Capture the cell that displays the provided text and extract its [X, Y] central coordinate. 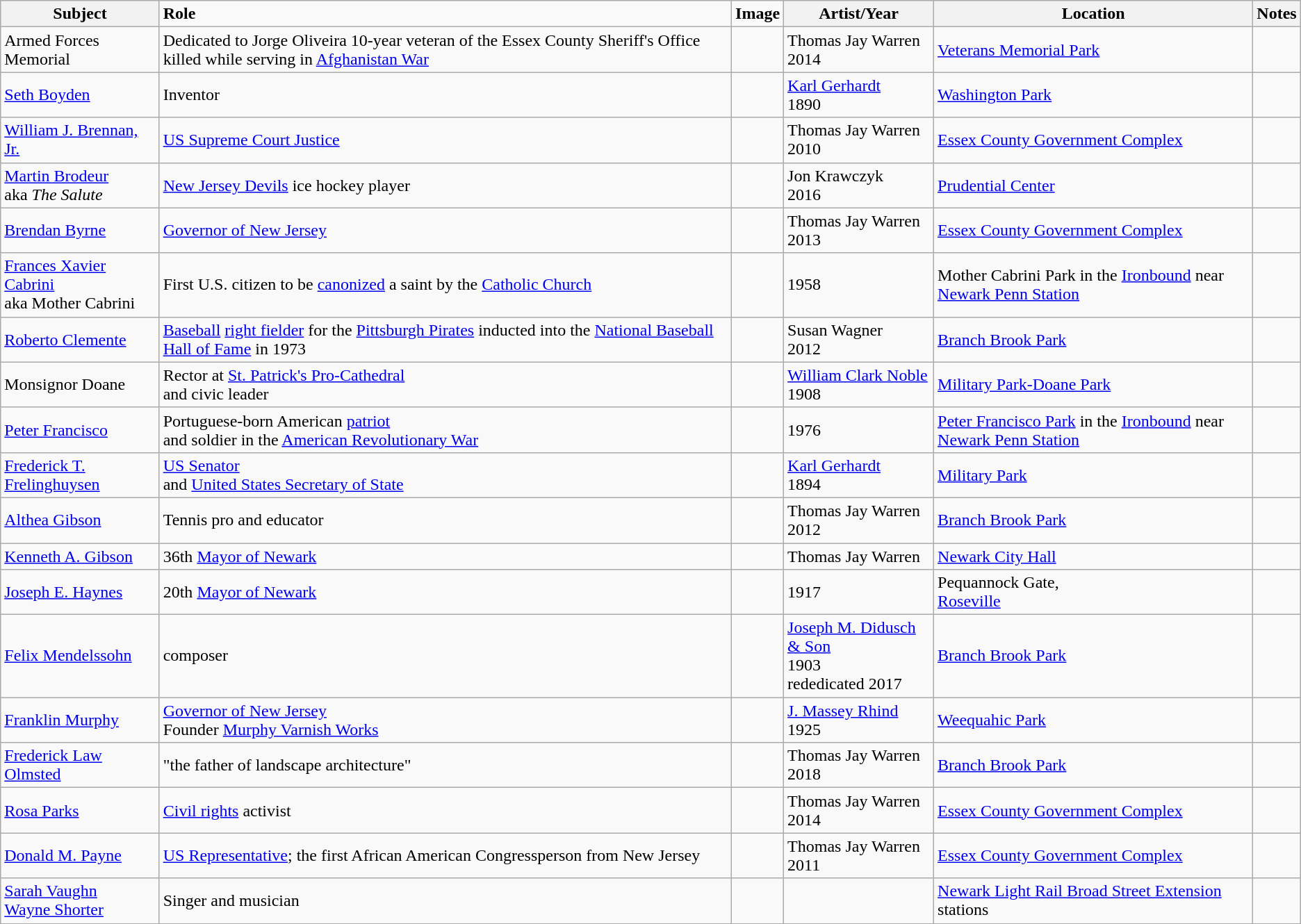
Artist/Year [859, 14]
Frederick T. Frelinghuysen [80, 475]
Military Park [1094, 475]
"the father of landscape architecture" [445, 766]
Role [445, 14]
Althea Gibson [80, 520]
Tennis pro and educator [445, 520]
Kenneth A. Gibson [80, 556]
Location [1094, 14]
Thomas Jay Warren [859, 556]
Frances Xavier Cabrini aka Mother Cabrini [80, 285]
Portuguese-born American patriot and soldier in the American Revolutionary War [445, 429]
US Supreme Court Justice [445, 140]
US Representative; the first African American Congressperson from New Jersey [445, 856]
1976 [859, 429]
20th Mayor of Newark [445, 592]
Subject [80, 14]
Frederick Law Olmsted [80, 766]
Newark City Hall [1094, 556]
Notes [1277, 14]
Peter Francisco [80, 429]
Mother Cabrini Park in the Ironbound near Newark Penn Station [1094, 285]
Armed Forces Memorial [80, 50]
First U.S. citizen to be canonized a saint by the Catholic Church [445, 285]
Washington Park [1094, 94]
New Jersey Devils ice hockey player [445, 185]
36th Mayor of Newark [445, 556]
Thomas Jay Warren2012 [859, 520]
Military Park-Doane Park [1094, 385]
Thomas Jay Warren2013 [859, 231]
Pequannock Gate,Roseville [1094, 592]
Veterans Memorial Park [1094, 50]
William J. Brennan, Jr. [80, 140]
Seth Boyden [80, 94]
Baseball right fielder for the Pittsburgh Pirates inducted into the National Baseball Hall of Fame in 1973 [445, 339]
Karl Gerhardt1894 [859, 475]
Roberto Clemente [80, 339]
Civil rights activist [445, 810]
Governor of New Jersey [445, 231]
Martin Brodeuraka The Salute [80, 185]
Franklin Murphy [80, 720]
Rosa Parks [80, 810]
Brendan Byrne [80, 231]
William Clark Noble1908 [859, 385]
Prudential Center [1094, 185]
Singer and musician [445, 900]
1958 [859, 285]
composer [445, 656]
Dedicated to Jorge Oliveira 10-year veteran of the Essex County Sheriff's Office killed while serving in Afghanistan War [445, 50]
Monsignor Doane [80, 385]
J. Massey Rhind1925 [859, 720]
US Senator and United States Secretary of State [445, 475]
Newark Light Rail Broad Street Extension stations [1094, 900]
Image [758, 14]
Susan Wagner2012 [859, 339]
Peter Francisco Park in the Ironbound near Newark Penn Station [1094, 429]
Inventor [445, 94]
Felix Mendelssohn [80, 656]
Thomas Jay Warren2010 [859, 140]
Thomas Jay Warren2011 [859, 856]
Weequahic Park [1094, 720]
Governor of New JerseyFounder Murphy Varnish Works [445, 720]
Jon Krawczyk2016 [859, 185]
Joseph M. Didusch & Son1903rededicated 2017 [859, 656]
Donald M. Payne [80, 856]
Rector at St. Patrick's Pro-Cathedraland civic leader [445, 385]
Thomas Jay Warren2018 [859, 766]
Joseph E. Haynes [80, 592]
Karl Gerhardt1890 [859, 94]
1917 [859, 592]
Sarah VaughnWayne Shorter [80, 900]
